Detect which cell encompasses the target text, then output its (x, y) center coordinate. 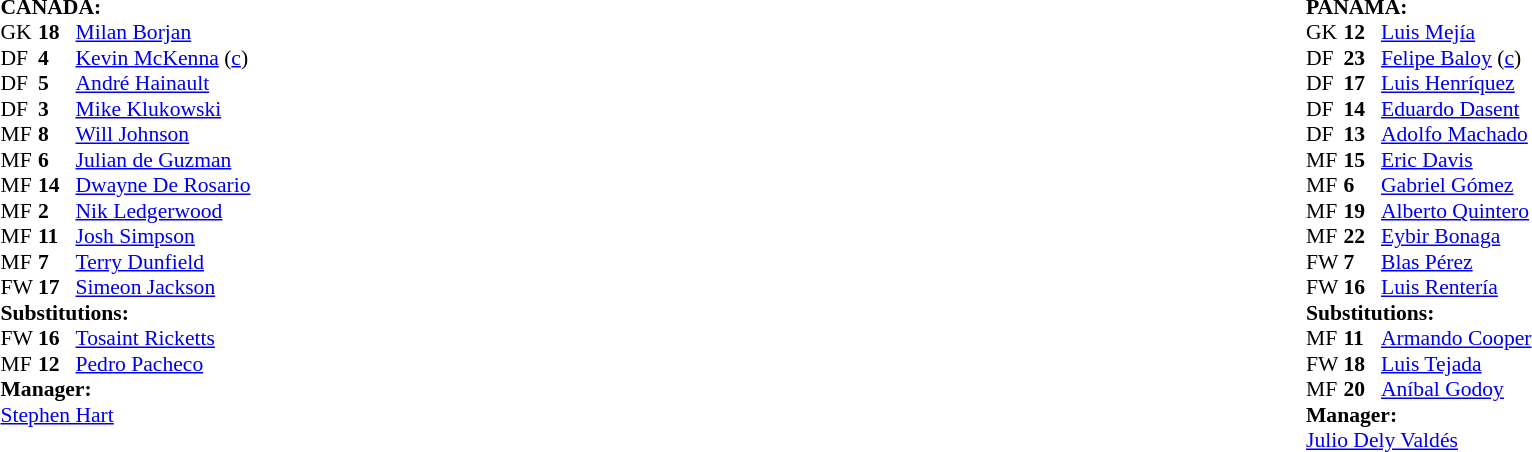
Aníbal Godoy (1456, 389)
Josh Simpson (164, 237)
Luis Henríquez (1456, 83)
André Hainault (164, 83)
Stephen Hart (125, 415)
Nik Ledgerwood (164, 211)
3 (57, 109)
Eybir Bonaga (1456, 237)
23 (1362, 58)
Eric Davis (1456, 160)
Terry Dunfield (164, 262)
13 (1362, 135)
Simeon Jackson (164, 287)
Mike Klukowski (164, 109)
Armando Cooper (1456, 339)
Blas Pérez (1456, 262)
20 (1362, 389)
2 (57, 211)
Will Johnson (164, 135)
Tosaint Ricketts (164, 339)
Alberto Quintero (1456, 211)
Luis Mejía (1456, 33)
Dwayne De Rosario (164, 185)
Eduardo Dasent (1456, 109)
19 (1362, 211)
Milan Borjan (164, 33)
8 (57, 135)
22 (1362, 237)
Luis Rentería (1456, 287)
15 (1362, 160)
Pedro Pacheco (164, 364)
Julian de Guzman (164, 160)
Felipe Baloy (c) (1456, 58)
Luis Tejada (1456, 364)
Kevin McKenna (c) (164, 58)
Gabriel Gómez (1456, 185)
Adolfo Machado (1456, 135)
4 (57, 58)
5 (57, 83)
